Determine the [x, y] coordinate at the center of the cell enclosing the given text.  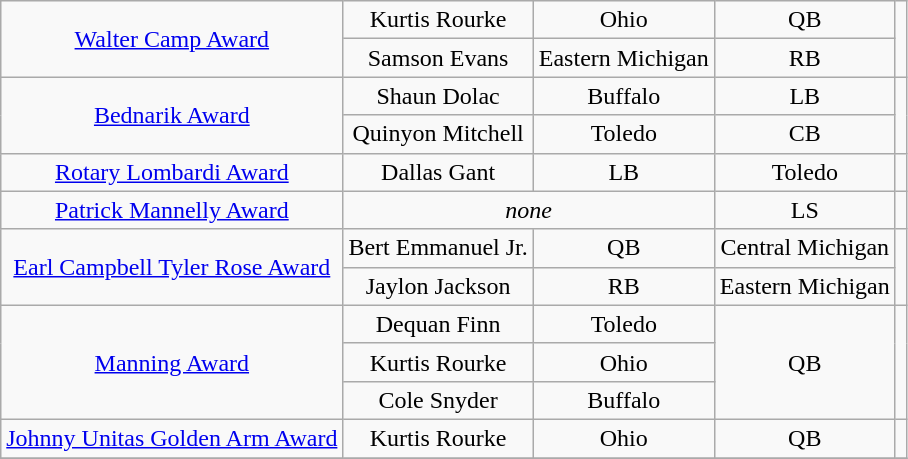
Manning Award [172, 362]
Quinyon Mitchell [438, 134]
Bednarik Award [172, 115]
Dequan Finn [438, 324]
Jaylon Jackson [438, 286]
none [528, 210]
Shaun Dolac [438, 96]
Walter Camp Award [172, 39]
Patrick Mannelly Award [172, 210]
Cole Snyder [438, 400]
Earl Campbell Tyler Rose Award [172, 267]
Rotary Lombardi Award [172, 172]
Bert Emmanuel Jr. [438, 248]
Samson Evans [438, 58]
Johnny Unitas Golden Arm Award [172, 438]
Central Michigan [804, 248]
LS [804, 210]
CB [804, 134]
Dallas Gant [438, 172]
